Find where the given text appears and provide that cell's center as (x, y) coordinate. 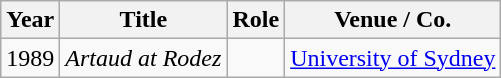
Venue / Co. (393, 20)
1989 (30, 58)
University of Sydney (393, 58)
Year (30, 20)
Title (144, 20)
Role (256, 20)
Artaud at Rodez (144, 58)
